Detect which cell encompasses the target text, then output its (X, Y) center coordinate. 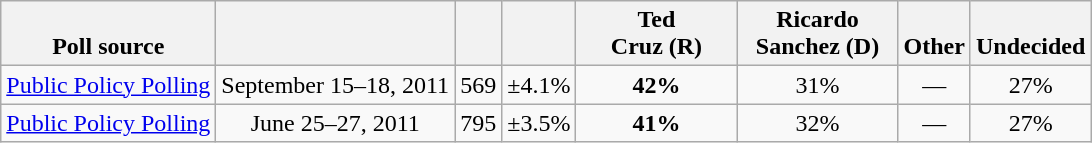
Undecided (1030, 34)
Poll source (108, 34)
795 (478, 123)
June 25–27, 2011 (336, 123)
41% (656, 123)
31% (818, 85)
±4.1% (539, 85)
Other (934, 34)
September 15–18, 2011 (336, 85)
32% (818, 123)
RicardoSanchez (D) (818, 34)
569 (478, 85)
±3.5% (539, 123)
TedCruz (R) (656, 34)
42% (656, 85)
